From the cell containing the given text, extract its center point as (x, y) coordinate. 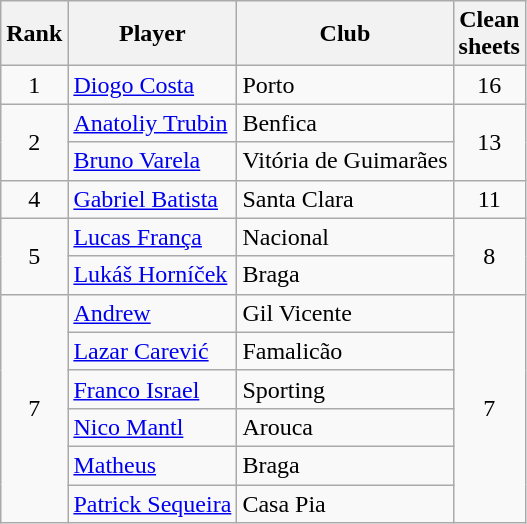
4 (34, 199)
Lucas França (152, 237)
5 (34, 256)
Casa Pia (345, 503)
Lukáš Horníček (152, 275)
Sporting (345, 389)
Patrick Sequeira (152, 503)
1 (34, 85)
Gabriel Batista (152, 199)
Rank (34, 34)
Bruno Varela (152, 161)
2 (34, 142)
16 (489, 85)
8 (489, 256)
Club (345, 34)
Cleansheets (489, 34)
Lazar Carević (152, 351)
Nico Mantl (152, 427)
Player (152, 34)
Franco Israel (152, 389)
Famalicão (345, 351)
Santa Clara (345, 199)
Benfica (345, 123)
Andrew (152, 313)
Matheus (152, 465)
Vitória de Guimarães (345, 161)
Arouca (345, 427)
13 (489, 142)
Gil Vicente (345, 313)
Anatoliy Trubin (152, 123)
Nacional (345, 237)
Porto (345, 85)
Diogo Costa (152, 85)
11 (489, 199)
